Output the (x, y) coordinate of the center of the cell containing the given text.  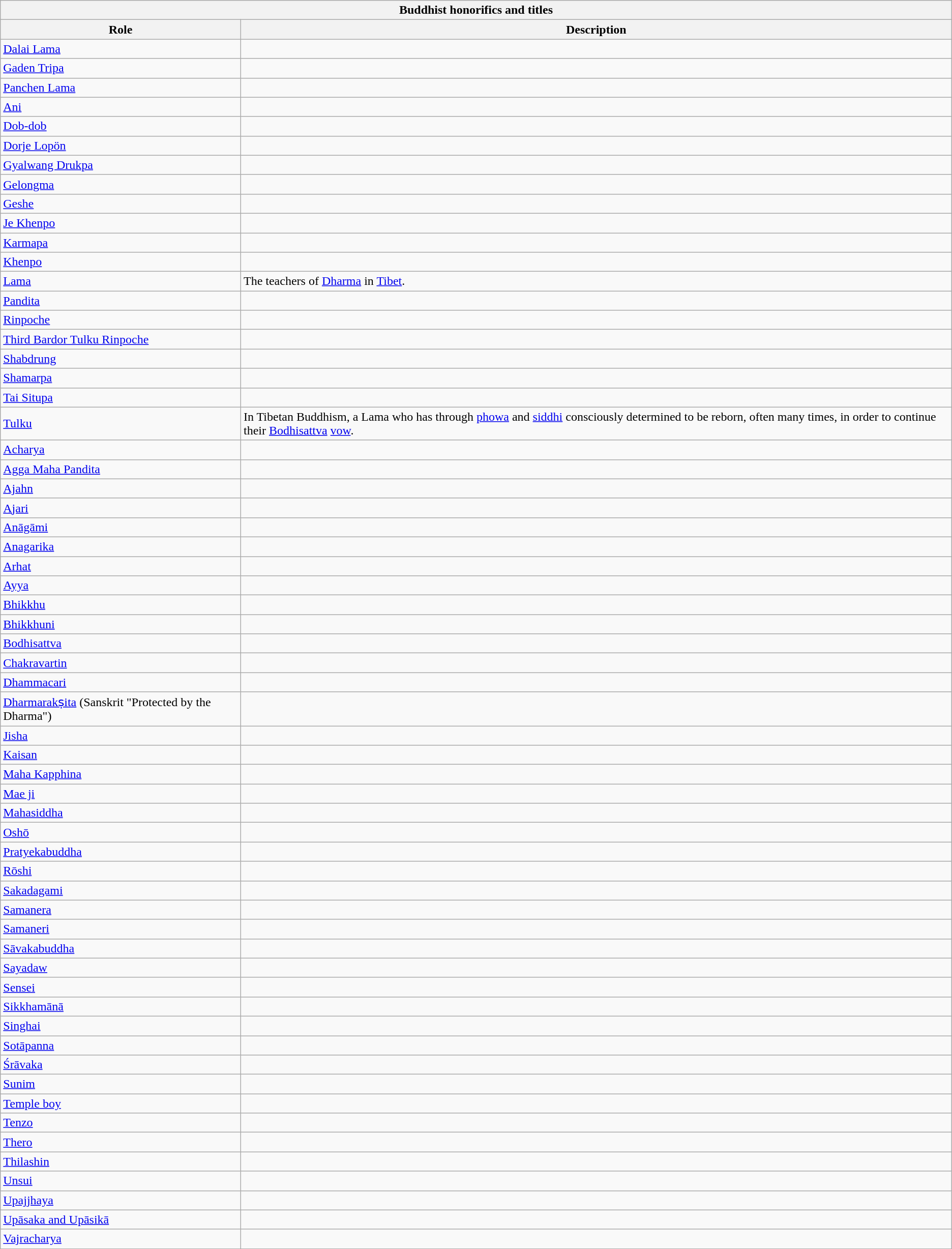
Sakadagami (121, 890)
Maha Kapphina (121, 774)
Ajari (121, 508)
Gelongma (121, 184)
Karmapa (121, 243)
Bhikkhuni (121, 624)
Arhat (121, 566)
Samaneri (121, 929)
Chakravartin (121, 663)
Śrāvaka (121, 1065)
Vajracharya (121, 1239)
Anagarika (121, 546)
Gaden Tripa (121, 68)
Ayya (121, 586)
Pandita (121, 301)
Geshe (121, 204)
Bhikkhu (121, 605)
Pratyekabuddha (121, 852)
Thero (121, 1142)
Sunim (121, 1084)
Temple boy (121, 1103)
Jisha (121, 735)
Sensei (121, 987)
Oshō (121, 832)
Bodhisattva (121, 644)
Rinpoche (121, 320)
Samanera (121, 910)
Dhammacari (121, 682)
Buddhist honorifics and titles (476, 10)
Lama (121, 281)
Unsui (121, 1181)
Dharmarakṣita (Sanskrit "Protected by the Dharma") (121, 709)
Shamarpa (121, 378)
Tai Situpa (121, 397)
Agga Maha Pandita (121, 469)
Dalai Lama (121, 49)
Shabdrung (121, 359)
Singhai (121, 1026)
Upajjhaya (121, 1200)
Tulku (121, 423)
Acharya (121, 450)
Thilashin (121, 1161)
Mahasiddha (121, 813)
Kaisan (121, 755)
Tenzo (121, 1123)
Rōshi (121, 871)
Sikkhamānā (121, 1006)
Panchen Lama (121, 88)
The teachers of Dharma in Tibet. (596, 281)
Anāgāmi (121, 527)
Je Khenpo (121, 223)
Gyalwang Drukpa (121, 165)
Mae ji (121, 794)
Dob-dob (121, 126)
Sotāpanna (121, 1045)
Sāvakabuddha (121, 948)
Description (596, 30)
Sayadaw (121, 968)
Upāsaka and Upāsikā (121, 1219)
Dorje Lopön (121, 146)
Khenpo (121, 262)
Ajahn (121, 488)
Third Bardor Tulku Rinpoche (121, 339)
Ani (121, 107)
Role (121, 30)
